Capture the cell that displays the provided text and extract its (x, y) central coordinate. 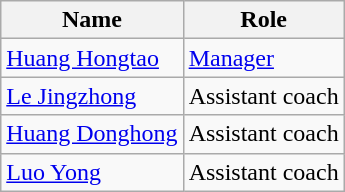
Manager (264, 58)
Luo Yong (92, 172)
Role (264, 20)
Name (92, 20)
Huang Hongtao (92, 58)
Huang Donghong (92, 134)
Le Jingzhong (92, 96)
